Determine the [x, y] coordinate at the center of the cell enclosing the given text.  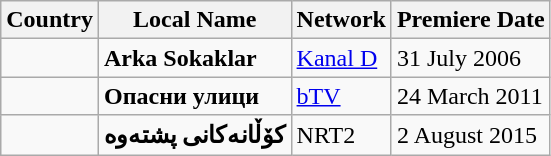
Premiere Date [470, 20]
bTV [341, 96]
Kanal D [341, 58]
Опасни улици [194, 96]
Local Name [194, 20]
24 March 2011 [470, 96]
NRT2 [341, 135]
2 August 2015 [470, 135]
Country [50, 20]
Arka Sokaklar [194, 58]
31 July 2006 [470, 58]
كۆڵانه‌كانى پشته‌وه‌ [194, 135]
Network [341, 20]
